Return the [X, Y] coordinate for the center point of the cell that contains the specified text.  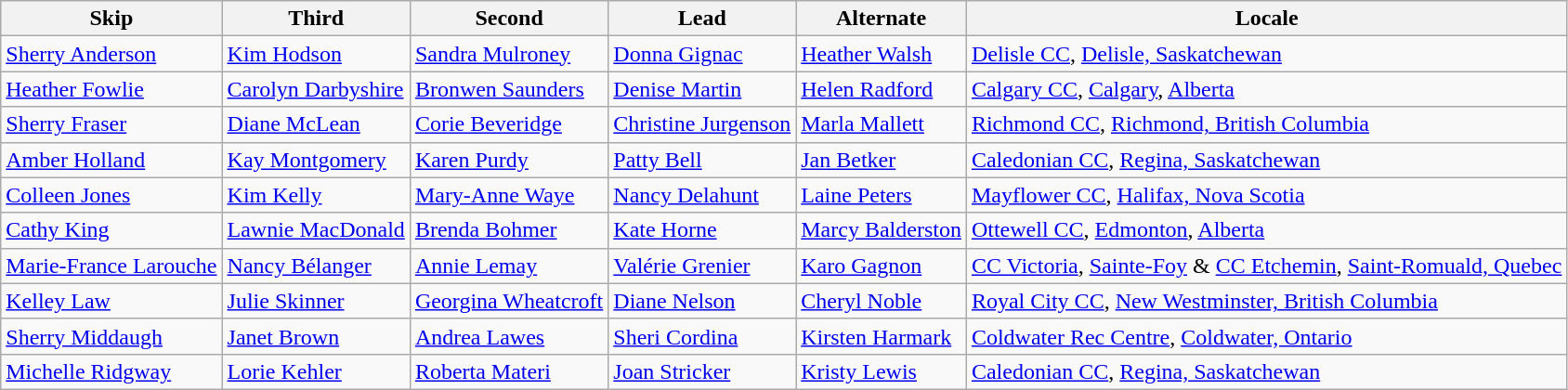
Diane Nelson [702, 301]
Richmond CC, Richmond, British Columbia [1266, 124]
Kate Horne [702, 230]
Carolyn Darbyshire [316, 89]
Valérie Grenier [702, 266]
Kristy Lewis [882, 371]
Patty Bell [702, 160]
Skip [111, 19]
Julie Skinner [316, 301]
Christine Jurgenson [702, 124]
Colleen Jones [111, 195]
Lorie Kehler [316, 371]
Karen Purdy [509, 160]
Donna Gignac [702, 54]
Sheri Cordina [702, 336]
Helen Radford [882, 89]
Locale [1266, 19]
Brenda Bohmer [509, 230]
Annie Lemay [509, 266]
Karo Gagnon [882, 266]
Marie-France Larouche [111, 266]
Third [316, 19]
Royal City CC, New Westminster, British Columbia [1266, 301]
Roberta Materi [509, 371]
Kim Kelly [316, 195]
Kirsten Harmark [882, 336]
Mary-Anne Waye [509, 195]
Amber Holland [111, 160]
Lawnie MacDonald [316, 230]
Jan Betker [882, 160]
Nancy Delahunt [702, 195]
Heather Walsh [882, 54]
Laine Peters [882, 195]
Kay Montgomery [316, 160]
Joan Stricker [702, 371]
Lead [702, 19]
Janet Brown [316, 336]
Cathy King [111, 230]
Cheryl Noble [882, 301]
Georgina Wheatcroft [509, 301]
Marcy Balderston [882, 230]
Kim Hodson [316, 54]
Bronwen Saunders [509, 89]
Heather Fowlie [111, 89]
Denise Martin [702, 89]
Marla Mallett [882, 124]
Calgary CC, Calgary, Alberta [1266, 89]
Ottewell CC, Edmonton, Alberta [1266, 230]
Second [509, 19]
Coldwater Rec Centre, Coldwater, Ontario [1266, 336]
Diane McLean [316, 124]
Sherry Fraser [111, 124]
Corie Beveridge [509, 124]
Alternate [882, 19]
Delisle CC, Delisle, Saskatchewan [1266, 54]
Sandra Mulroney [509, 54]
CC Victoria, Sainte-Foy & CC Etchemin, Saint-Romuald, Quebec [1266, 266]
Sherry Anderson [111, 54]
Mayflower CC, Halifax, Nova Scotia [1266, 195]
Nancy Bélanger [316, 266]
Michelle Ridgway [111, 371]
Andrea Lawes [509, 336]
Sherry Middaugh [111, 336]
Kelley Law [111, 301]
